Search for the cell housing the specified text and yield its (X, Y) center coordinate. 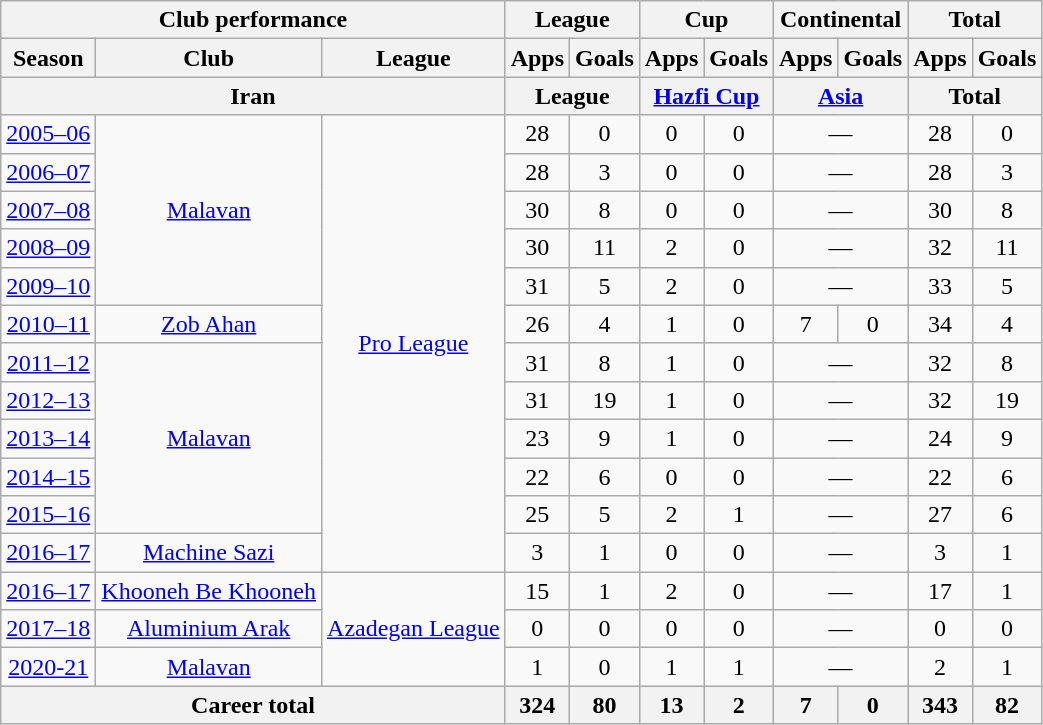
17 (940, 591)
15 (537, 591)
34 (940, 324)
82 (1007, 705)
Zob Ahan (209, 324)
Pro League (414, 344)
2005–06 (48, 134)
343 (940, 705)
2007–08 (48, 210)
33 (940, 286)
2008–09 (48, 248)
80 (605, 705)
2012–13 (48, 400)
Cup (706, 20)
Season (48, 58)
23 (537, 438)
2011–12 (48, 362)
Asia (841, 96)
Khooneh Be Khooneh (209, 591)
Azadegan League (414, 629)
2020-21 (48, 667)
Club performance (253, 20)
13 (671, 705)
25 (537, 515)
Club (209, 58)
Aluminium Arak (209, 629)
Continental (841, 20)
Hazfi Cup (706, 96)
324 (537, 705)
2010–11 (48, 324)
Machine Sazi (209, 553)
Career total (253, 705)
2006–07 (48, 172)
2009–10 (48, 286)
26 (537, 324)
2013–14 (48, 438)
27 (940, 515)
2014–15 (48, 477)
2015–16 (48, 515)
Iran (253, 96)
24 (940, 438)
2017–18 (48, 629)
